Scan for the cell matching the given text and deliver its [x, y] coordinate at center. 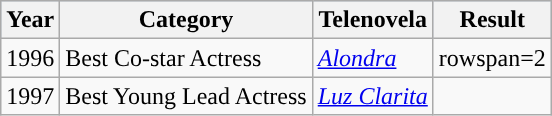
Best Co-star Actress [186, 58]
Year [30, 20]
Telenovela [372, 20]
Category [186, 20]
Alondra [372, 58]
Result [492, 20]
1997 [30, 96]
1996 [30, 58]
rowspan=2 [492, 58]
Luz Clarita [372, 96]
Best Young Lead Actress [186, 96]
